Identify which cell holds the provided text, then report its [X, Y] central coordinate. 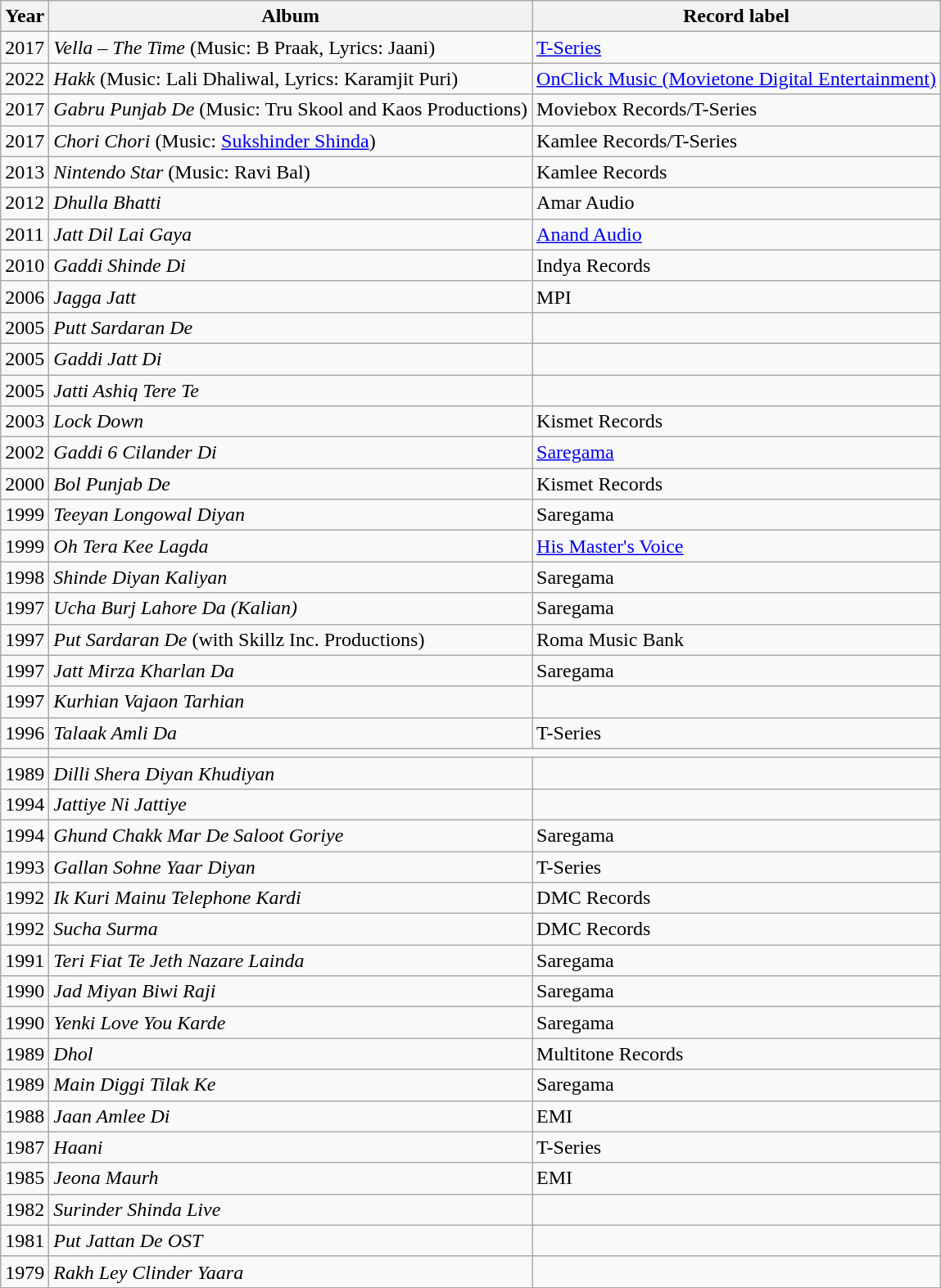
Ik Kuri Mainu Telephone Kardi [291, 898]
1981 [25, 1241]
Put Sardaran De (with Skillz Inc. Productions) [291, 639]
Jad Miyan Biwi Raji [291, 992]
Nintendo Star (Music: Ravi Bal) [291, 172]
Lock Down [291, 422]
Jaan Amlee Di [291, 1116]
Teeyan Longowal Diyan [291, 515]
Put Jattan De OST [291, 1241]
1998 [25, 577]
Main Diggi Tilak Ke [291, 1085]
Putt Sardaran De [291, 328]
Ghund Chakk Mar De Saloot Goriye [291, 835]
2012 [25, 203]
Hakk (Music: Lali Dhaliwal, Lyrics: Karamjit Puri) [291, 79]
Kamlee Records [737, 172]
1979 [25, 1272]
1993 [25, 867]
Jattiye Ni Jattiye [291, 804]
1985 [25, 1178]
1987 [25, 1147]
2002 [25, 453]
Dhol [291, 1054]
Jatti Ashiq Tere Te [291, 391]
Sucha Surma [291, 929]
Yenki Love You Karde [291, 1023]
2003 [25, 422]
1988 [25, 1116]
Vella – The Time (Music: B Praak, Lyrics: Jaani) [291, 47]
Ucha Burj Lahore Da (Kalian) [291, 608]
Dhulla Bhatti [291, 203]
Multitone Records [737, 1054]
Rakh Ley Clinder Yaara [291, 1272]
Surinder Shinda Live [291, 1209]
Bol Punjab De [291, 484]
Year [25, 16]
2013 [25, 172]
Dilli Shera Diyan Khudiyan [291, 773]
Record label [737, 16]
OnClick Music (Movietone Digital Entertainment) [737, 79]
Moviebox Records/T-Series [737, 110]
Anand Audio [737, 234]
Jeona Maurh [291, 1178]
Jatt Mirza Kharlan Da [291, 671]
Amar Audio [737, 203]
Roma Music Bank [737, 639]
MPI [737, 296]
Jatt Dil Lai Gaya [291, 234]
Album [291, 16]
2022 [25, 79]
2010 [25, 265]
Jagga Jatt [291, 296]
Haani [291, 1147]
Chori Chori (Music: Sukshinder Shinda) [291, 141]
2006 [25, 296]
Kamlee Records/T-Series [737, 141]
1991 [25, 960]
Teri Fiat Te Jeth Nazare Lainda [291, 960]
Indya Records [737, 265]
Talaak Amli Da [291, 733]
2011 [25, 234]
Gaddi Jatt Di [291, 359]
1996 [25, 733]
Gallan Sohne Yaar Diyan [291, 867]
Kurhian Vajaon Tarhian [291, 702]
2000 [25, 484]
1982 [25, 1209]
Gaddi 6 Cilander Di [291, 453]
Oh Tera Kee Lagda [291, 546]
His Master's Voice [737, 546]
Gaddi Shinde Di [291, 265]
Shinde Diyan Kaliyan [291, 577]
Gabru Punjab De (Music: Tru Skool and Kaos Productions) [291, 110]
